Return the (X, Y) coordinate for the center point of the cell that contains the specified text.  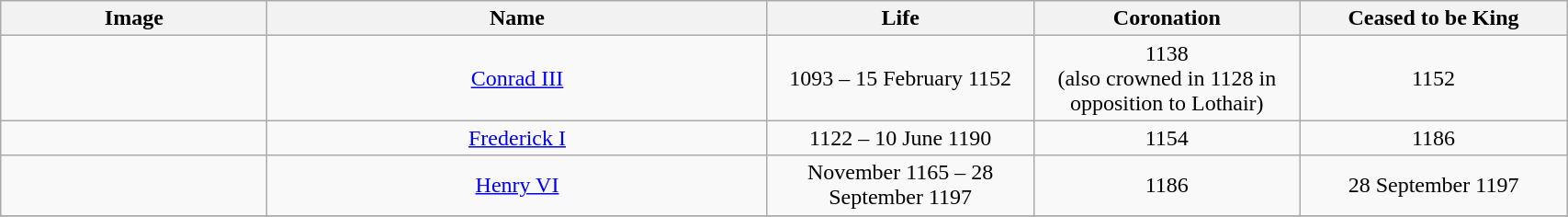
November 1165 – 28 September 1197 (900, 186)
1138(also crowned in 1128 in opposition to Lothair) (1167, 78)
Henry VI (517, 186)
Life (900, 18)
28 September 1197 (1433, 186)
1122 – 10 June 1190 (900, 138)
1154 (1167, 138)
Name (517, 18)
1093 – 15 February 1152 (900, 78)
Coronation (1167, 18)
Image (134, 18)
Conrad III (517, 78)
Frederick I (517, 138)
1152 (1433, 78)
Ceased to be King (1433, 18)
